Pinpoint the cell where the given text exists, returning its [x, y] midpoint coordinate. 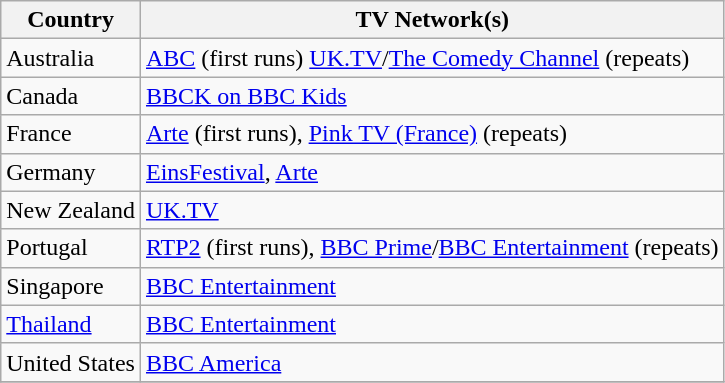
New Zealand [71, 210]
France [71, 134]
RTP2 (first runs), BBC Prime/BBC Entertainment (repeats) [432, 248]
BBC America [432, 362]
Country [71, 20]
UK.TV [432, 210]
Singapore [71, 286]
Australia [71, 58]
ABC (first runs) UK.TV/The Comedy Channel (repeats) [432, 58]
Thailand [71, 324]
TV Network(s) [432, 20]
Germany [71, 172]
Canada [71, 96]
BBCK on BBC Kids [432, 96]
Arte (first runs), Pink TV (France) (repeats) [432, 134]
EinsFestival, Arte [432, 172]
Portugal [71, 248]
United States [71, 362]
